Detect which cell encompasses the target text, then output its [x, y] center coordinate. 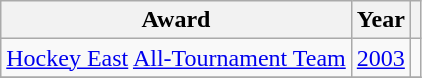
2003 [380, 58]
Year [380, 20]
Hockey East All-Tournament Team [176, 58]
Award [176, 20]
